From the cell containing the given text, extract its center point as [x, y] coordinate. 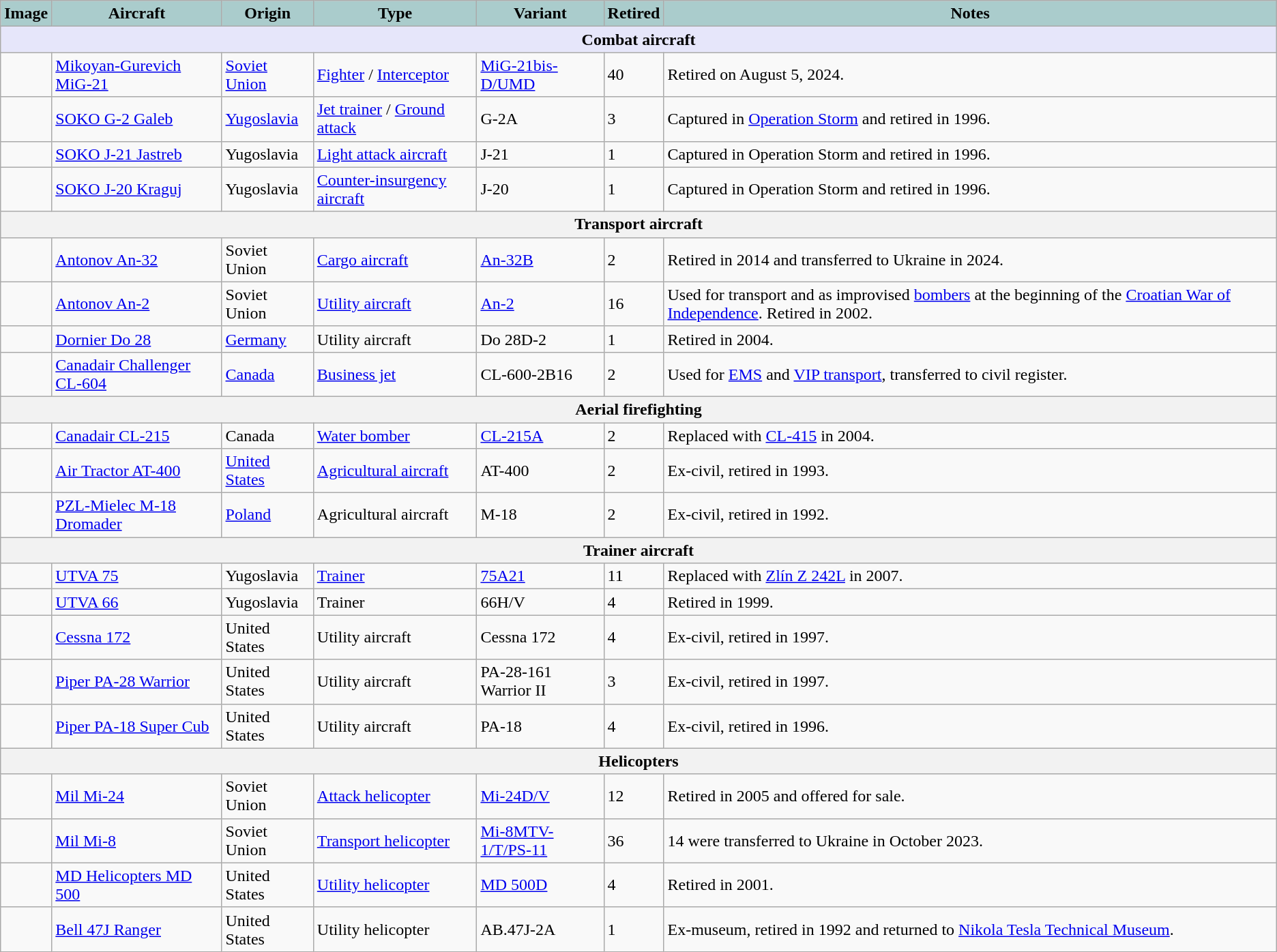
Helicopters [638, 761]
SOKO G-2 Galeb [136, 119]
Fighter / Interceptor [395, 75]
Attack helicopter [395, 797]
Replaced with CL-415 in 2004. [970, 436]
16 [634, 304]
Used for transport and as improvised bombers at the beginning of the Croatian War of Independence. Retired in 2002. [970, 304]
Jet trainer / Ground attack [395, 119]
Image [26, 14]
Ex-civil, retired in 1993. [970, 471]
Ex-civil, retired in 1996. [970, 726]
Retired in 2004. [970, 339]
14 were transferred to Ukraine in October 2023. [970, 840]
12 [634, 797]
CL-600-2B16 [540, 374]
Piper PA-18 Super Cub [136, 726]
Do 28D-2 [540, 339]
AB.47J-2A [540, 929]
Ex-civil, retired in 1992. [970, 516]
Notes [970, 14]
MD Helicopters MD 500 [136, 885]
Germany [267, 339]
Counter-insurgency aircraft [395, 190]
Transport aircraft [638, 224]
66H/V [540, 602]
Retired in 2005 and offered for sale. [970, 797]
UTVA 75 [136, 576]
Business jet [395, 374]
PA-18 [540, 726]
Piper PA-28 Warrior [136, 682]
Air Tractor AT-400 [136, 471]
MiG-21bis-D/UMD [540, 75]
Canadair CL-215 [136, 436]
Mikoyan-Gurevich MiG-21 [136, 75]
J-20 [540, 190]
AT-400 [540, 471]
J-21 [540, 154]
Transport helicopter [395, 840]
Retired on August 5, 2024. [970, 75]
Combat aircraft [638, 40]
PZL-Mielec M-18 Dromader [136, 516]
Antonov An-2 [136, 304]
Retired in 2001. [970, 885]
Mil Mi-8 [136, 840]
Cargo aircraft [395, 259]
MD 500D [540, 885]
36 [634, 840]
Retired in 1999. [970, 602]
Used for EMS and VIP transport, transferred to civil register. [970, 374]
11 [634, 576]
Light attack aircraft [395, 154]
Bell 47J Ranger [136, 929]
Ex-museum, retired in 1992 and returned to Nikola Tesla Technical Museum. [970, 929]
Variant [540, 14]
Mi-24D/V [540, 797]
Poland [267, 516]
Trainer aircraft [638, 550]
40 [634, 75]
Retired in 2014 and transferred to Ukraine in 2024. [970, 259]
SOKO J-20 Kraguj [136, 190]
M-18 [540, 516]
Retired [634, 14]
PA-28-161 Warrior II [540, 682]
Origin [267, 14]
Dornier Do 28 [136, 339]
75A21 [540, 576]
Mil Mi-24 [136, 797]
Replaced with Zlín Z 242L in 2007. [970, 576]
UTVA 66 [136, 602]
Aircraft [136, 14]
An-32B [540, 259]
SOKO J-21 Jastreb [136, 154]
An-2 [540, 304]
CL-215A [540, 436]
Canadair Challenger CL-604 [136, 374]
G-2A [540, 119]
Type [395, 14]
Water bomber [395, 436]
Antonov An-32 [136, 259]
Aerial firefighting [638, 409]
Mi-8MTV-1/T/PS-11 [540, 840]
